Return (x, y) of the center of cell containing provided text 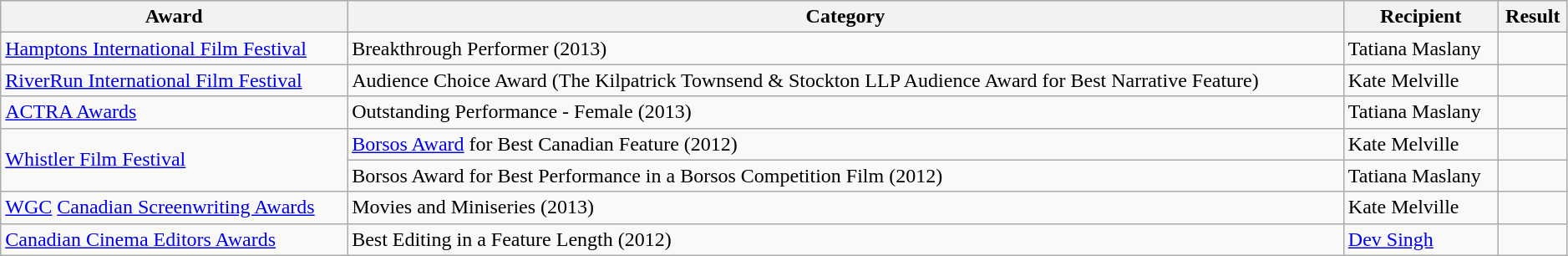
Whistler Film Festival (174, 160)
Movies and Miniseries (2013) (845, 207)
Canadian Cinema Editors Awards (174, 239)
Hamptons International Film Festival (174, 49)
Result (1532, 17)
Recipient (1420, 17)
Outstanding Performance - Female (2013) (845, 112)
Borsos Award for Best Performance in a Borsos Competition Film (2012) (845, 176)
Borsos Award for Best Canadian Feature (2012) (845, 144)
Category (845, 17)
Award (174, 17)
ACTRA Awards (174, 112)
Best Editing in a Feature Length (2012) (845, 239)
Breakthrough Performer (2013) (845, 49)
Dev Singh (1420, 239)
WGC Canadian Screenwriting Awards (174, 207)
Audience Choice Award (The Kilpatrick Townsend & Stockton LLP Audience Award for Best Narrative Feature) (845, 80)
RiverRun International Film Festival (174, 80)
